Identify which cell holds the provided text, then report its (X, Y) central coordinate. 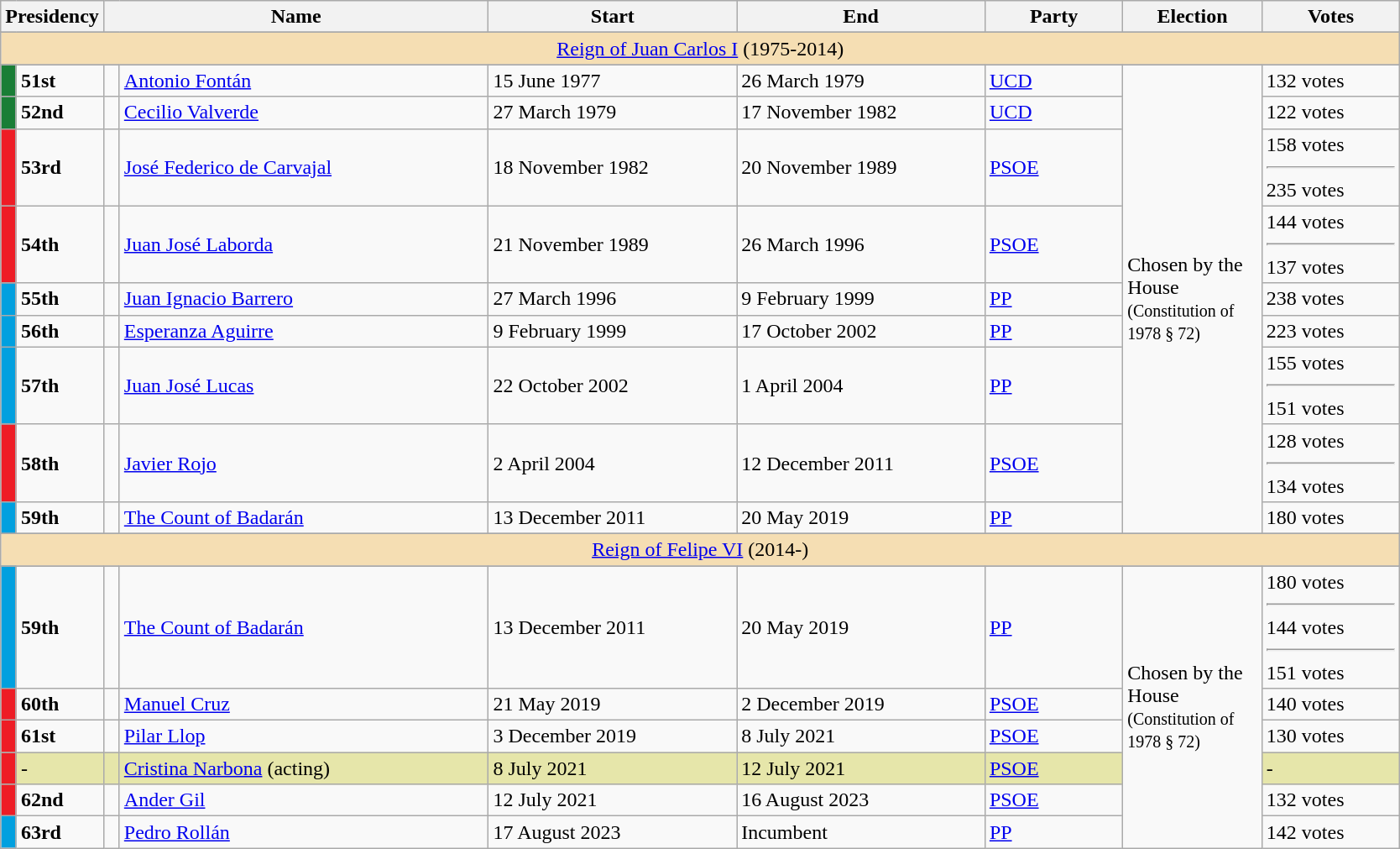
Name (295, 17)
180 votes144 votes151 votes (1330, 627)
Cecilio Valverde (304, 113)
End (861, 17)
17 October 2002 (861, 331)
Pedro Rollán (304, 832)
Presidency (52, 17)
Antonio Fontán (304, 81)
54th (60, 244)
José Federico de Carvajal (304, 167)
63rd (60, 832)
Esperanza Aguirre (304, 331)
Manuel Cruz (304, 705)
57th (60, 385)
17 November 1982 (861, 113)
27 March 1996 (613, 299)
60th (60, 705)
53rd (60, 167)
3 December 2019 (613, 736)
Votes (1330, 17)
Reign of Juan Carlos I (1975-2014) (700, 49)
21 May 2019 (613, 705)
Juan Ignacio Barrero (304, 299)
223 votes (1330, 331)
Start (613, 17)
27 March 1979 (613, 113)
61st (60, 736)
155 votes151 votes (1330, 385)
122 votes (1330, 113)
22 October 2002 (613, 385)
62nd (60, 800)
158 votes235 votes (1330, 167)
180 votes (1330, 517)
2 April 2004 (613, 463)
17 August 2023 (613, 832)
Ander Gil (304, 800)
51st (60, 81)
Party (1053, 17)
142 votes (1330, 832)
130 votes (1330, 736)
140 votes (1330, 705)
Cristina Narbona (acting) (304, 768)
Election (1193, 17)
Pilar Llop (304, 736)
15 June 1977 (613, 81)
238 votes (1330, 299)
144 votes137 votes (1330, 244)
Incumbent (861, 832)
52nd (60, 113)
20 November 1989 (861, 167)
58th (60, 463)
Juan José Lucas (304, 385)
12 December 2011 (861, 463)
1 April 2004 (861, 385)
55th (60, 299)
21 November 1989 (613, 244)
56th (60, 331)
128 votes134 votes (1330, 463)
16 August 2023 (861, 800)
Juan José Laborda (304, 244)
Reign of Felipe VI (2014-) (700, 549)
Javier Rojo (304, 463)
2 December 2019 (861, 705)
26 March 1979 (861, 81)
18 November 1982 (613, 167)
26 March 1996 (861, 244)
